Capture the cell that displays the provided text and extract its (x, y) central coordinate. 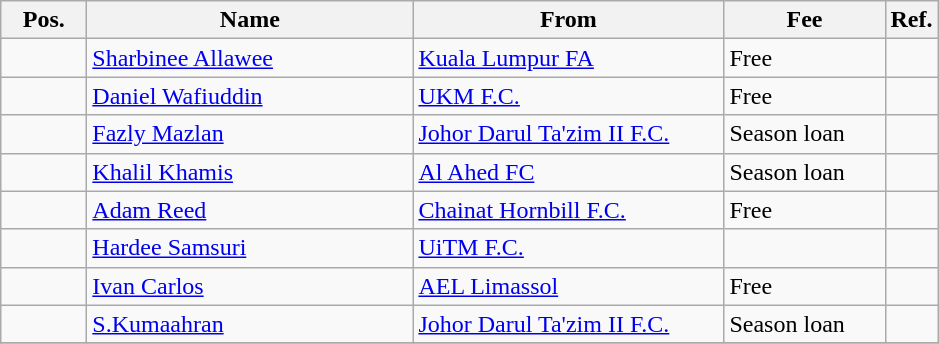
Fazly Mazlan (250, 134)
From (568, 20)
Kuala Lumpur FA (568, 58)
Daniel Wafiuddin (250, 96)
Name (250, 20)
S.Kumaahran (250, 324)
Fee (804, 20)
Ref. (912, 20)
Sharbinee Allawee (250, 58)
Hardee Samsuri (250, 248)
Ivan Carlos (250, 286)
Khalil Khamis (250, 172)
UKM F.C. (568, 96)
Al Ahed FC (568, 172)
Pos. (44, 20)
Chainat Hornbill F.C. (568, 210)
Adam Reed (250, 210)
UiTM F.C. (568, 248)
AEL Limassol (568, 286)
